Pinpoint the cell where the given text exists, returning its (X, Y) midpoint coordinate. 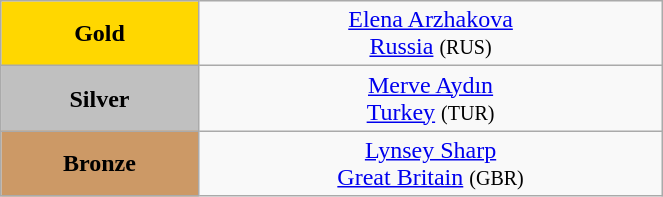
Merve AydınTurkey (TUR) (430, 98)
Lynsey SharpGreat Britain (GBR) (430, 164)
Gold (100, 34)
Silver (100, 98)
Bronze (100, 164)
Elena ArzhakovaRussia (RUS) (430, 34)
